Find where the given text appears and provide that cell's center as (X, Y) coordinate. 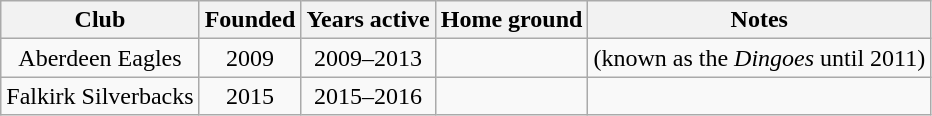
2015 (250, 96)
(known as the Dingoes until 2011) (760, 58)
Aberdeen Eagles (100, 58)
Founded (250, 20)
2015–2016 (368, 96)
Years active (368, 20)
2009–2013 (368, 58)
Falkirk Silverbacks (100, 96)
Notes (760, 20)
Club (100, 20)
2009 (250, 58)
Home ground (512, 20)
